Return the (x, y) coordinate for the center point of the cell that contains the specified text.  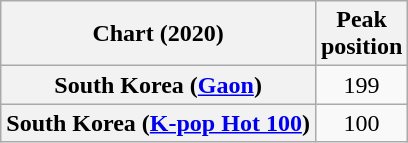
199 (361, 85)
South Korea (Gaon) (158, 85)
Peakposition (361, 34)
100 (361, 123)
South Korea (K-pop Hot 100) (158, 123)
Chart (2020) (158, 34)
